Capture the cell that displays the provided text and extract its (x, y) central coordinate. 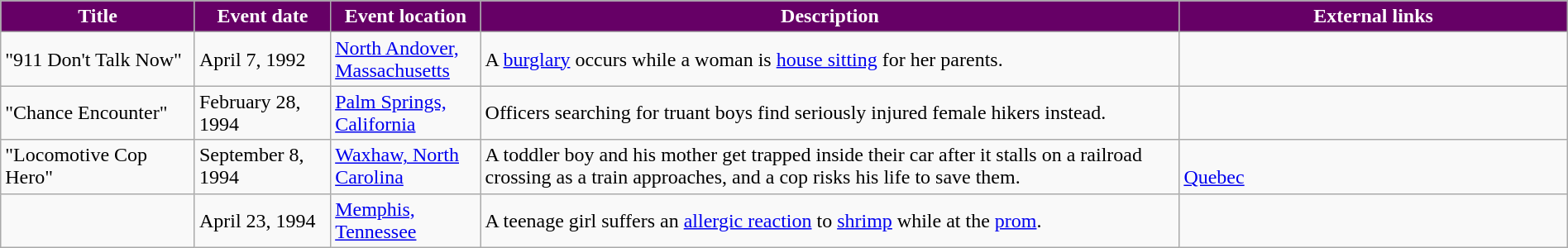
Event date (262, 17)
A burglary occurs while a woman is house sitting for her parents. (830, 60)
Event location (405, 17)
Title (98, 17)
"Chance Encounter" (98, 112)
April 7, 1992 (262, 60)
Memphis, Tennessee (405, 220)
External links (1373, 17)
Officers searching for truant boys find seriously injured female hikers instead. (830, 112)
February 28, 1994 (262, 112)
"911 Don't Talk Now" (98, 60)
September 8, 1994 (262, 167)
Waxhaw, North Carolina (405, 167)
April 23, 1994 (262, 220)
North Andover, Massachusetts (405, 60)
Palm Springs, California (405, 112)
Quebec (1214, 167)
Description (830, 17)
A teenage girl suffers an allergic reaction to shrimp while at the prom. (830, 220)
"Locomotive Cop Hero" (98, 167)
